Provide the [x, y] coordinate of the cell's center where the given text is located.  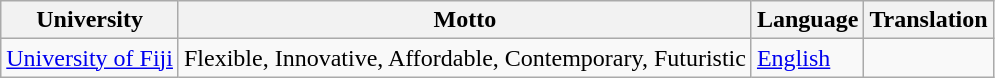
University of Fiji [90, 58]
Language [807, 20]
Flexible, Innovative, Affordable, Contemporary, Futuristic [464, 58]
Motto [464, 20]
English [807, 58]
University [90, 20]
Translation [928, 20]
